Capture the cell that displays the provided text and extract its (x, y) central coordinate. 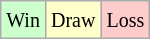
Win (24, 20)
Loss (126, 20)
Draw (72, 20)
